Search for the cell housing the specified text and yield its [x, y] center coordinate. 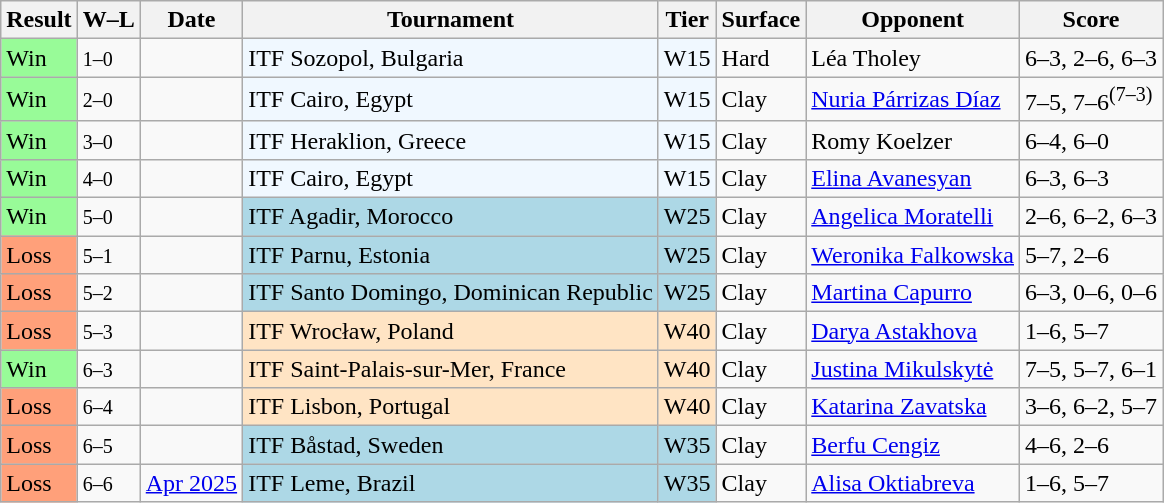
Tier [687, 20]
Apr 2025 [191, 483]
2–0 [108, 100]
Weronika Falkowska [913, 255]
3–6, 6–2, 5–7 [1092, 407]
Angelica Moratelli [913, 217]
ITF Santo Domingo, Dominican Republic [451, 293]
4–6, 2–6 [1092, 445]
ITF Agadir, Morocco [451, 217]
Alisa Oktiabreva [913, 483]
Nuria Párrizas Díaz [913, 100]
6–4 [108, 407]
7–5, 5–7, 6–1 [1092, 369]
Opponent [913, 20]
ITF Parnu, Estonia [451, 255]
ITF Saint-Palais-sur-Mer, France [451, 369]
2–6, 6–2, 6–3 [1092, 217]
3–0 [108, 140]
6–4, 6–0 [1092, 140]
Romy Koelzer [913, 140]
5–7, 2–6 [1092, 255]
Tournament [451, 20]
5–3 [108, 331]
ITF Sozopol, Bulgaria [451, 58]
Justina Mikulskytė [913, 369]
Hard [761, 58]
ITF Wrocław, Poland [451, 331]
1–0 [108, 58]
ITF Heraklion, Greece [451, 140]
5–1 [108, 255]
4–0 [108, 178]
6–3 [108, 369]
5–2 [108, 293]
Léa Tholey [913, 58]
ITF Båstad, Sweden [451, 445]
7–5, 7–6(7–3) [1092, 100]
Katarina Zavatska [913, 407]
6–3, 6–3 [1092, 178]
Surface [761, 20]
ITF Lisbon, Portugal [451, 407]
6–3, 0–6, 0–6 [1092, 293]
5–0 [108, 217]
Elina Avanesyan [913, 178]
Date [191, 20]
Darya Astakhova [913, 331]
ITF Leme, Brazil [451, 483]
6–6 [108, 483]
6–5 [108, 445]
Martina Capurro [913, 293]
Result [39, 20]
6–3, 2–6, 6–3 [1092, 58]
W–L [108, 20]
Score [1092, 20]
Berfu Cengiz [913, 445]
